From the cell containing the given text, extract its center point as [x, y] coordinate. 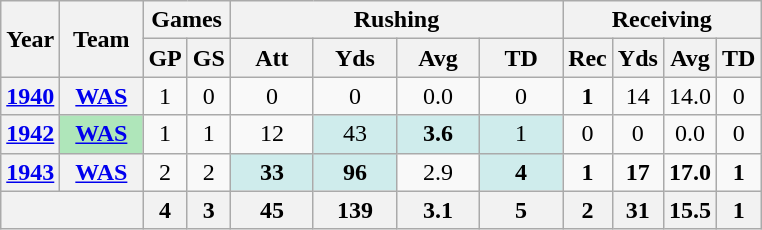
GS [208, 58]
5 [522, 210]
31 [638, 210]
Receiving [662, 20]
17.0 [690, 172]
1942 [30, 134]
45 [272, 210]
Att [272, 58]
33 [272, 172]
Year [30, 39]
43 [354, 134]
3.6 [438, 134]
14 [638, 96]
17 [638, 172]
15.5 [690, 210]
Team [102, 39]
Rec [588, 58]
14.0 [690, 96]
Rushing [396, 20]
3 [208, 210]
96 [354, 172]
139 [354, 210]
3.1 [438, 210]
GP [165, 58]
1943 [30, 172]
1940 [30, 96]
Games [186, 20]
2.9 [438, 172]
12 [272, 134]
